Provide the (x, y) coordinate of the cell's center where the given text is located.  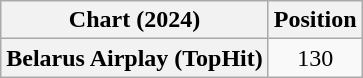
130 (315, 58)
Belarus Airplay (TopHit) (135, 58)
Position (315, 20)
Chart (2024) (135, 20)
